Return the (X, Y) coordinate for the center point of the cell that contains the specified text.  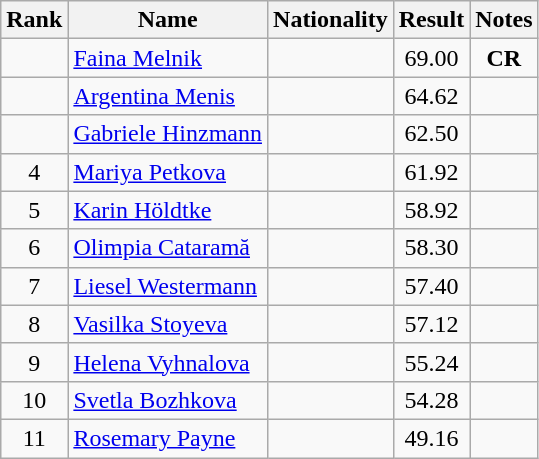
58.92 (431, 210)
Result (431, 20)
57.12 (431, 324)
10 (34, 400)
Notes (504, 20)
Svetla Bozhkova (168, 400)
Argentina Menis (168, 96)
Faina Melnik (168, 58)
69.00 (431, 58)
57.40 (431, 286)
Vasilka Stoyeva (168, 324)
7 (34, 286)
64.62 (431, 96)
61.92 (431, 172)
Gabriele Hinzmann (168, 134)
8 (34, 324)
62.50 (431, 134)
6 (34, 248)
11 (34, 438)
49.16 (431, 438)
Rank (34, 20)
5 (34, 210)
58.30 (431, 248)
Helena Vyhnalova (168, 362)
CR (504, 58)
Rosemary Payne (168, 438)
4 (34, 172)
Karin Höldtke (168, 210)
Mariya Petkova (168, 172)
Liesel Westermann (168, 286)
Name (168, 20)
54.28 (431, 400)
Nationality (331, 20)
9 (34, 362)
Olimpia Cataramă (168, 248)
55.24 (431, 362)
